Identify which cell holds the provided text, then report its (X, Y) central coordinate. 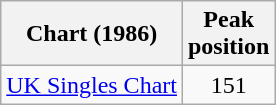
Chart (1986) (92, 34)
UK Singles Chart (92, 85)
151 (228, 85)
Peakposition (228, 34)
